Determine the (x, y) coordinate at the center of the cell enclosing the given text.  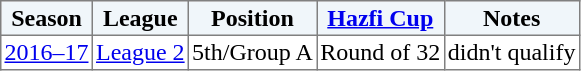
League 2 (140, 52)
2016–17 (47, 52)
didn't qualify (512, 52)
Hazfi Cup (381, 18)
5th/Group A (252, 52)
Season (47, 18)
Position (252, 18)
Notes (512, 18)
League (140, 18)
Round of 32 (381, 52)
